Search for the cell housing the specified text and yield its (X, Y) center coordinate. 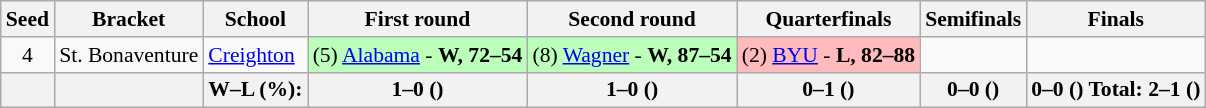
Quarterfinals (828, 19)
Seed (28, 19)
Bracket (128, 19)
4 (28, 55)
0–0 () Total: 2–1 () (1116, 90)
0–1 () (828, 90)
St. Bonaventure (128, 55)
(8) Wagner - W, 87–54 (632, 55)
Semifinals (973, 19)
(5) Alabama - W, 72–54 (418, 55)
Finals (1116, 19)
W–L (%): (255, 90)
(2) BYU - L, 82–88 (828, 55)
Creighton (255, 55)
School (255, 19)
0–0 () (973, 90)
First round (418, 19)
Second round (632, 19)
